Output the [x, y] coordinate of the center of the cell containing the given text.  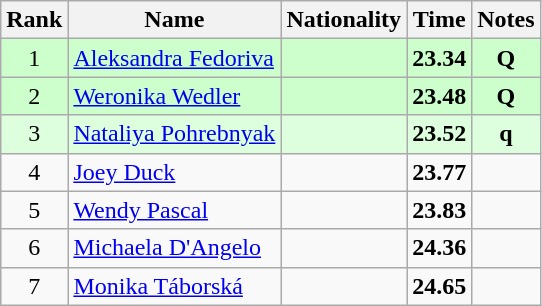
Michaela D'Angelo [174, 248]
Aleksandra Fedoriva [174, 58]
7 [34, 286]
Time [440, 20]
23.34 [440, 58]
24.65 [440, 286]
Nataliya Pohrebnyak [174, 134]
2 [34, 96]
Name [174, 20]
Nationality [344, 20]
Joey Duck [174, 172]
1 [34, 58]
Monika Táborská [174, 286]
5 [34, 210]
6 [34, 248]
Weronika Wedler [174, 96]
Notes [506, 20]
23.52 [440, 134]
23.48 [440, 96]
Wendy Pascal [174, 210]
23.83 [440, 210]
q [506, 134]
24.36 [440, 248]
Rank [34, 20]
3 [34, 134]
23.77 [440, 172]
4 [34, 172]
